Find where the given text appears and provide that cell's center as [x, y] coordinate. 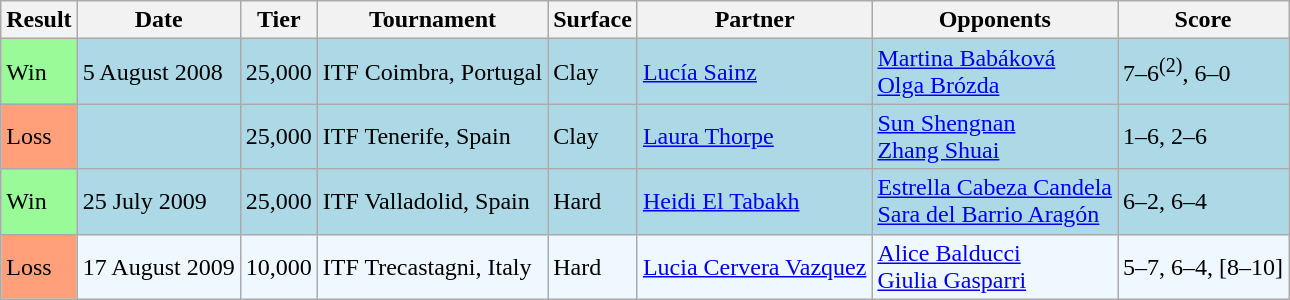
Lucía Sainz [754, 72]
10,000 [278, 266]
Martina Babáková Olga Brózda [995, 72]
5–7, 6–4, [8–10] [1204, 266]
Laura Thorpe [754, 136]
Surface [593, 20]
ITF Valladolid, Spain [432, 202]
Partner [754, 20]
ITF Trecastagni, Italy [432, 266]
25 July 2009 [158, 202]
ITF Coimbra, Portugal [432, 72]
1–6, 2–6 [1204, 136]
Heidi El Tabakh [754, 202]
7–6(2), 6–0 [1204, 72]
Estrella Cabeza Candela Sara del Barrio Aragón [995, 202]
5 August 2008 [158, 72]
Tier [278, 20]
Result [39, 20]
6–2, 6–4 [1204, 202]
Alice Balducci Giulia Gasparri [995, 266]
17 August 2009 [158, 266]
Tournament [432, 20]
Lucia Cervera Vazquez [754, 266]
Score [1204, 20]
Opponents [995, 20]
ITF Tenerife, Spain [432, 136]
Sun Shengnan Zhang Shuai [995, 136]
Date [158, 20]
